Return the (x, y) coordinate for the center point of the cell that contains the specified text.  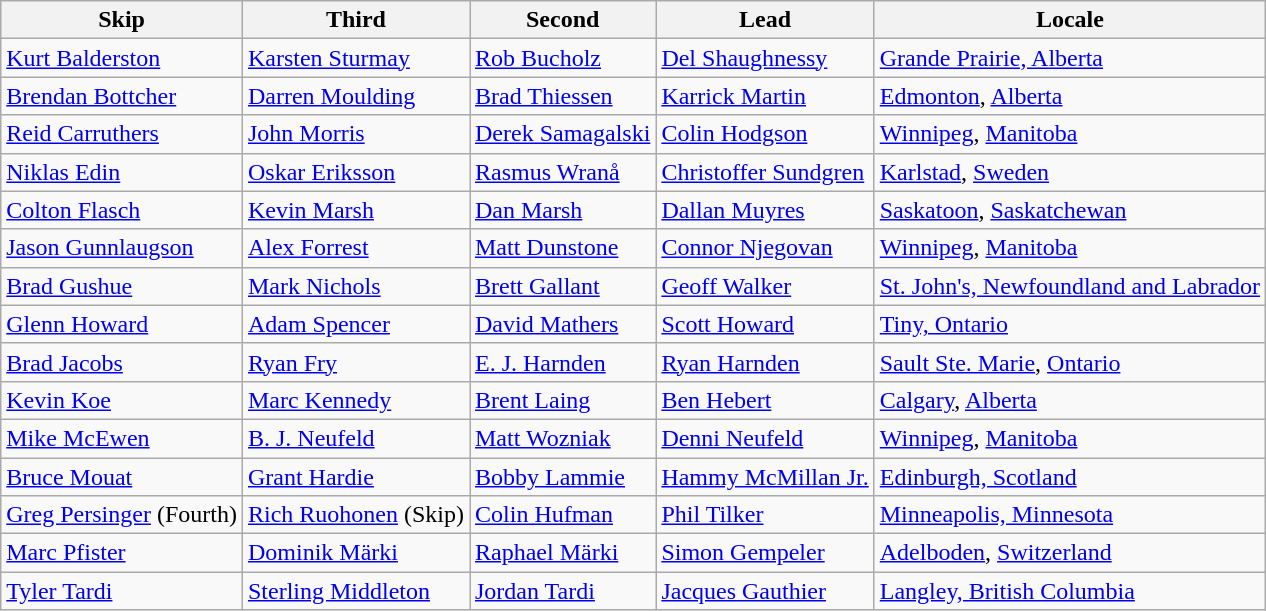
Skip (122, 20)
Edinburgh, Scotland (1070, 477)
Dan Marsh (563, 210)
David Mathers (563, 324)
Brent Laing (563, 400)
B. J. Neufeld (356, 438)
Grande Prairie, Alberta (1070, 58)
Dominik Märki (356, 553)
Locale (1070, 20)
Langley, British Columbia (1070, 591)
Kurt Balderston (122, 58)
Derek Samagalski (563, 134)
Reid Carruthers (122, 134)
Ryan Fry (356, 362)
Adam Spencer (356, 324)
Adelboden, Switzerland (1070, 553)
Raphael Märki (563, 553)
Del Shaughnessy (765, 58)
Glenn Howard (122, 324)
Jason Gunnlaugson (122, 248)
Ryan Harnden (765, 362)
Jordan Tardi (563, 591)
Ben Hebert (765, 400)
Matt Wozniak (563, 438)
Brad Gushue (122, 286)
Third (356, 20)
Karrick Martin (765, 96)
Rich Ruohonen (Skip) (356, 515)
Lead (765, 20)
E. J. Harnden (563, 362)
Karlstad, Sweden (1070, 172)
Brett Gallant (563, 286)
Jacques Gauthier (765, 591)
Alex Forrest (356, 248)
Darren Moulding (356, 96)
Sault Ste. Marie, Ontario (1070, 362)
Brad Thiessen (563, 96)
Karsten Sturmay (356, 58)
Minneapolis, Minnesota (1070, 515)
Scott Howard (765, 324)
Bruce Mouat (122, 477)
Saskatoon, Saskatchewan (1070, 210)
Second (563, 20)
Dallan Muyres (765, 210)
Marc Kennedy (356, 400)
Calgary, Alberta (1070, 400)
Connor Njegovan (765, 248)
Edmonton, Alberta (1070, 96)
Hammy McMillan Jr. (765, 477)
Colin Hufman (563, 515)
Greg Persinger (Fourth) (122, 515)
Marc Pfister (122, 553)
Brendan Bottcher (122, 96)
Phil Tilker (765, 515)
Tiny, Ontario (1070, 324)
Oskar Eriksson (356, 172)
Mike McEwen (122, 438)
Colin Hodgson (765, 134)
Rob Bucholz (563, 58)
Kevin Marsh (356, 210)
Simon Gempeler (765, 553)
Mark Nichols (356, 286)
Kevin Koe (122, 400)
John Morris (356, 134)
Bobby Lammie (563, 477)
Rasmus Wranå (563, 172)
Matt Dunstone (563, 248)
Sterling Middleton (356, 591)
St. John's, Newfoundland and Labrador (1070, 286)
Colton Flasch (122, 210)
Christoffer Sundgren (765, 172)
Geoff Walker (765, 286)
Brad Jacobs (122, 362)
Tyler Tardi (122, 591)
Grant Hardie (356, 477)
Niklas Edin (122, 172)
Denni Neufeld (765, 438)
